Output the [X, Y] coordinate of the center of the cell containing the given text.  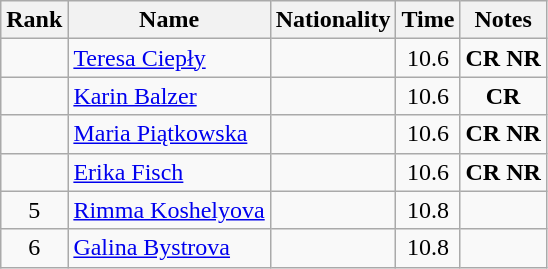
Rimma Koshelyova [169, 210]
Erika Fisch [169, 172]
5 [34, 210]
Rank [34, 20]
Nationality [333, 20]
CR [503, 96]
Name [169, 20]
Time [428, 20]
Karin Balzer [169, 96]
Maria Piątkowska [169, 134]
Galina Bystrova [169, 248]
6 [34, 248]
Teresa Ciepły [169, 58]
Notes [503, 20]
